Locate the cell with the specified text and output its [x, y] center coordinate. 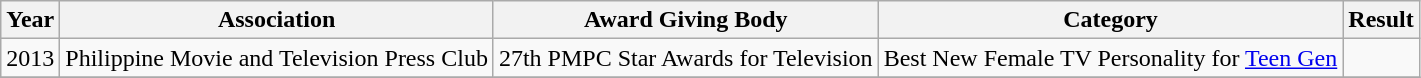
Year [30, 20]
Category [1110, 20]
Association [277, 20]
Best New Female TV Personality for Teen Gen [1110, 58]
Result [1381, 20]
Award Giving Body [686, 20]
27th PMPC Star Awards for Television [686, 58]
2013 [30, 58]
Philippine Movie and Television Press Club [277, 58]
